Identify which cell holds the provided text, then report its [x, y] central coordinate. 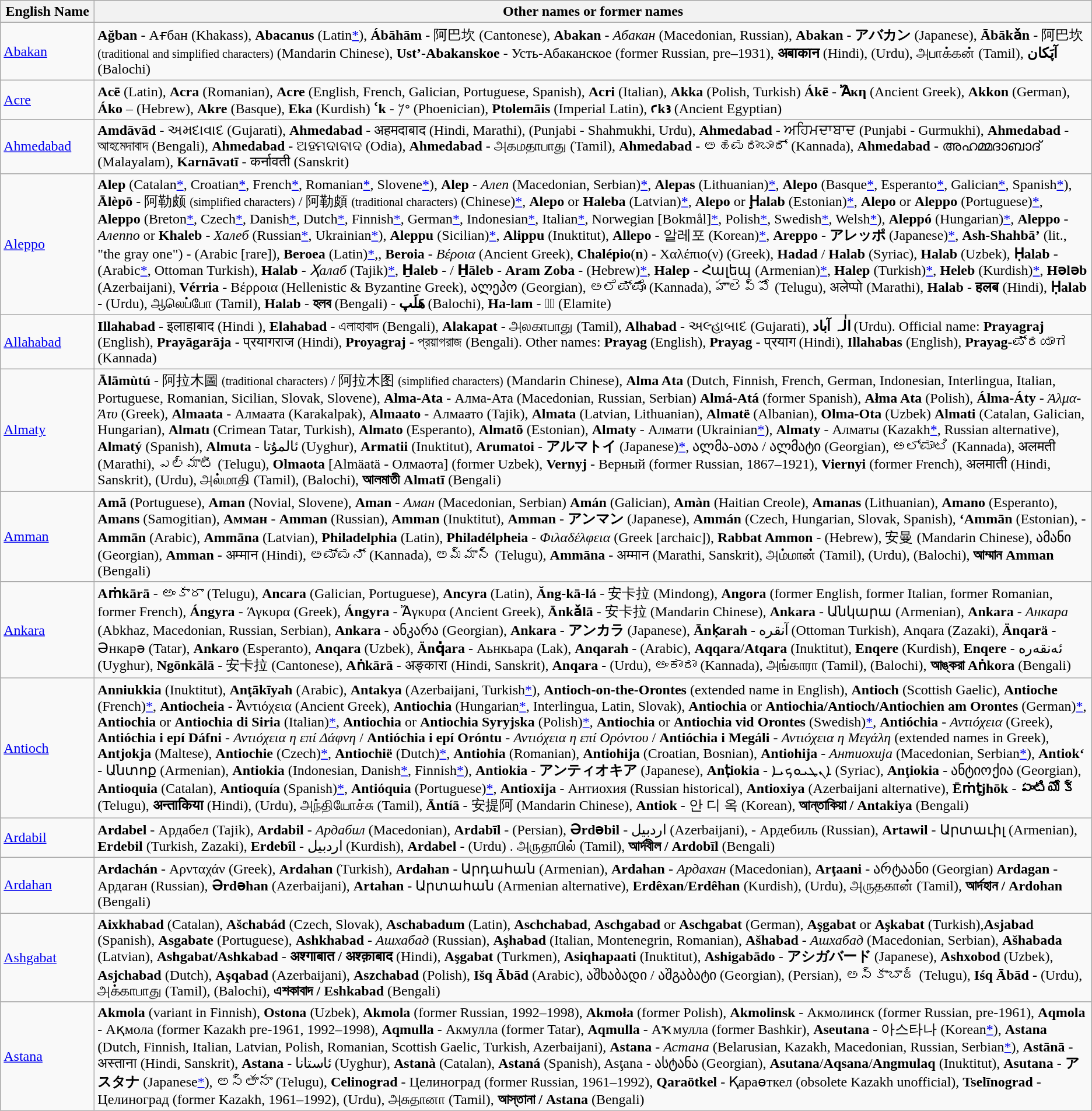
Abakan [48, 51]
Ahmedabad [48, 146]
Ardahan [48, 885]
Almaty [48, 431]
Acre [48, 100]
Aleppo [48, 244]
Allahabad [48, 342]
Ashgabat [48, 957]
Astana [48, 1056]
Amman [48, 537]
Ardabil [48, 837]
Ankara [48, 630]
Antioch [48, 748]
English Name [48, 12]
Other names or former names [593, 12]
